Pinpoint the cell where the given text exists, returning its [X, Y] midpoint coordinate. 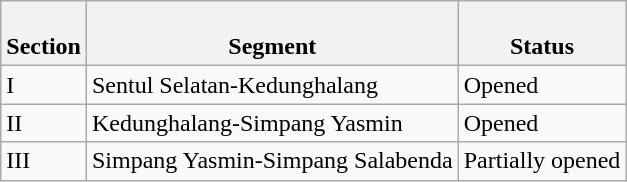
III [44, 161]
Simpang Yasmin-Simpang Salabenda [272, 161]
I [44, 85]
Section [44, 34]
Sentul Selatan-Kedunghalang [272, 85]
II [44, 123]
Status [542, 34]
Kedunghalang-Simpang Yasmin [272, 123]
Partially opened [542, 161]
Segment [272, 34]
